Output the [X, Y] coordinate of the center of the cell containing the given text.  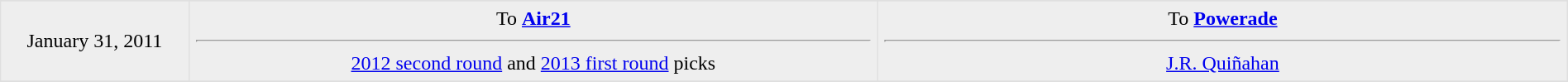
To Air212012 second round and 2013 first round picks [533, 41]
To PoweradeJ.R. Quiñahan [1223, 41]
January 31, 2011 [94, 41]
